Capture the cell that displays the provided text and extract its [X, Y] central coordinate. 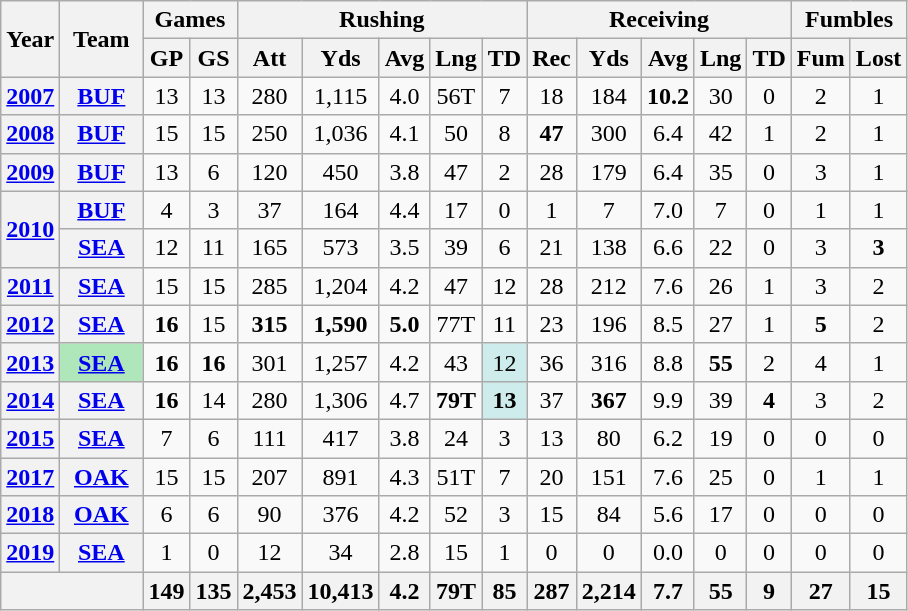
Rec [552, 58]
23 [552, 324]
2.8 [404, 553]
5 [820, 324]
4.4 [404, 210]
18 [552, 96]
2012 [30, 324]
GS [214, 58]
19 [720, 438]
Team [102, 39]
43 [456, 362]
26 [720, 286]
138 [608, 248]
25 [720, 477]
285 [270, 286]
2017 [30, 477]
Games [190, 20]
7.0 [668, 210]
4.1 [404, 134]
0.0 [668, 553]
135 [214, 591]
Lost [878, 58]
2,214 [608, 591]
85 [504, 591]
573 [340, 248]
GP [166, 58]
80 [608, 438]
287 [552, 591]
417 [340, 438]
56T [456, 96]
2,453 [270, 591]
6.2 [668, 438]
111 [270, 438]
1,204 [340, 286]
250 [270, 134]
3.5 [404, 248]
184 [608, 96]
9.9 [668, 400]
207 [270, 477]
52 [456, 515]
50 [456, 134]
21 [552, 248]
1,257 [340, 362]
90 [270, 515]
2019 [30, 553]
1,590 [340, 324]
4.3 [404, 477]
22 [720, 248]
2009 [30, 172]
1,036 [340, 134]
Rushing [382, 20]
2010 [30, 229]
450 [340, 172]
4.7 [404, 400]
77T [456, 324]
301 [270, 362]
367 [608, 400]
9 [769, 591]
2013 [30, 362]
376 [340, 515]
35 [720, 172]
14 [214, 400]
5.6 [668, 515]
2011 [30, 286]
20 [552, 477]
196 [608, 324]
10.2 [668, 96]
316 [608, 362]
149 [166, 591]
179 [608, 172]
51T [456, 477]
212 [608, 286]
164 [340, 210]
8 [504, 134]
Fumbles [848, 20]
1,115 [340, 96]
Receiving [660, 20]
84 [608, 515]
2015 [30, 438]
315 [270, 324]
8.8 [668, 362]
10,413 [340, 591]
Year [30, 39]
8.5 [668, 324]
7.7 [668, 591]
1,306 [340, 400]
34 [340, 553]
2008 [30, 134]
2018 [30, 515]
5.0 [404, 324]
30 [720, 96]
891 [340, 477]
300 [608, 134]
151 [608, 477]
2007 [30, 96]
Fum [820, 58]
4.0 [404, 96]
24 [456, 438]
Att [270, 58]
165 [270, 248]
120 [270, 172]
6.6 [668, 248]
42 [720, 134]
36 [552, 362]
2014 [30, 400]
